From the cell containing the given text, extract its center point as [x, y] coordinate. 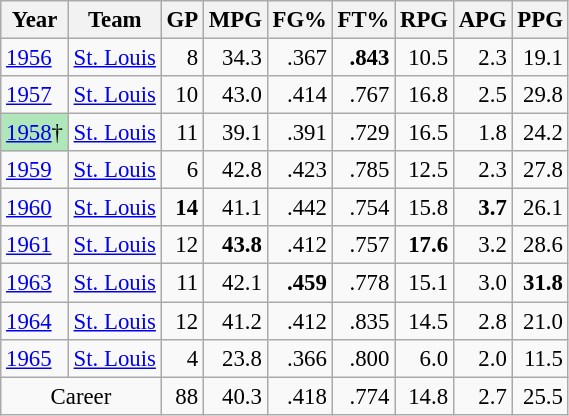
.414 [300, 95]
43.8 [235, 245]
26.1 [540, 208]
GP [182, 20]
.774 [364, 396]
21.0 [540, 321]
29.8 [540, 95]
6 [182, 170]
1957 [35, 95]
16.5 [424, 133]
.835 [364, 321]
.800 [364, 358]
41.1 [235, 208]
42.1 [235, 283]
17.6 [424, 245]
11.5 [540, 358]
1960 [35, 208]
3.0 [482, 283]
FT% [364, 20]
12.5 [424, 170]
1958† [35, 133]
.418 [300, 396]
FG% [300, 20]
.729 [364, 133]
MPG [235, 20]
1.8 [482, 133]
Career [81, 396]
.767 [364, 95]
10 [182, 95]
.754 [364, 208]
15.8 [424, 208]
1964 [35, 321]
1961 [35, 245]
16.8 [424, 95]
2.0 [482, 358]
Year [35, 20]
.442 [300, 208]
6.0 [424, 358]
.778 [364, 283]
19.1 [540, 58]
1959 [35, 170]
43.0 [235, 95]
2.7 [482, 396]
39.1 [235, 133]
.459 [300, 283]
28.6 [540, 245]
34.3 [235, 58]
2.5 [482, 95]
8 [182, 58]
31.8 [540, 283]
14.8 [424, 396]
RPG [424, 20]
.843 [364, 58]
APG [482, 20]
88 [182, 396]
4 [182, 358]
2.8 [482, 321]
41.2 [235, 321]
1956 [35, 58]
27.8 [540, 170]
25.5 [540, 396]
10.5 [424, 58]
15.1 [424, 283]
42.8 [235, 170]
14 [182, 208]
40.3 [235, 396]
14.5 [424, 321]
23.8 [235, 358]
3.2 [482, 245]
24.2 [540, 133]
.391 [300, 133]
PPG [540, 20]
.423 [300, 170]
3.7 [482, 208]
.757 [364, 245]
1963 [35, 283]
.785 [364, 170]
Team [114, 20]
.366 [300, 358]
1965 [35, 358]
.367 [300, 58]
